Determine the (X, Y) coordinate at the center of the cell enclosing the given text.  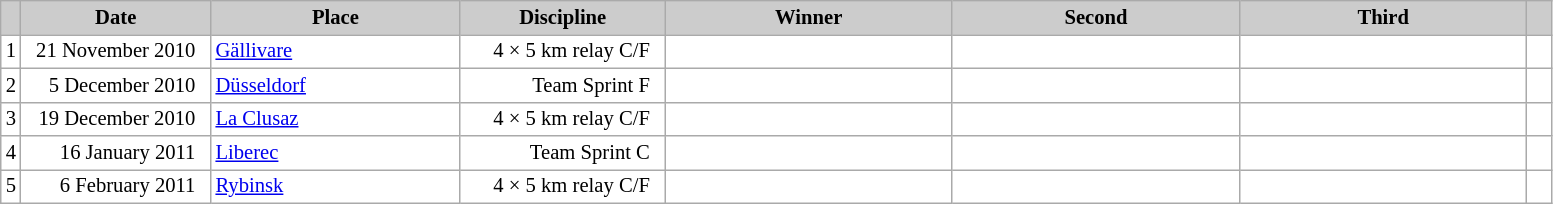
Winner (808, 17)
3 (11, 119)
La Clusaz (336, 119)
Date (116, 17)
Third (1384, 17)
Liberec (336, 153)
Rybinsk (336, 186)
6 February 2011 (116, 186)
19 December 2010 (116, 119)
5 December 2010 (116, 85)
1 (11, 51)
Second (1096, 17)
Place (336, 17)
Team Sprint F (562, 85)
21 November 2010 (116, 51)
Düsseldorf (336, 85)
2 (11, 85)
Discipline (562, 17)
Gällivare (336, 51)
16 January 2011 (116, 153)
5 (11, 186)
4 (11, 153)
Team Sprint C (562, 153)
